Provide the (X, Y) coordinate of the cell's center where the given text is located.  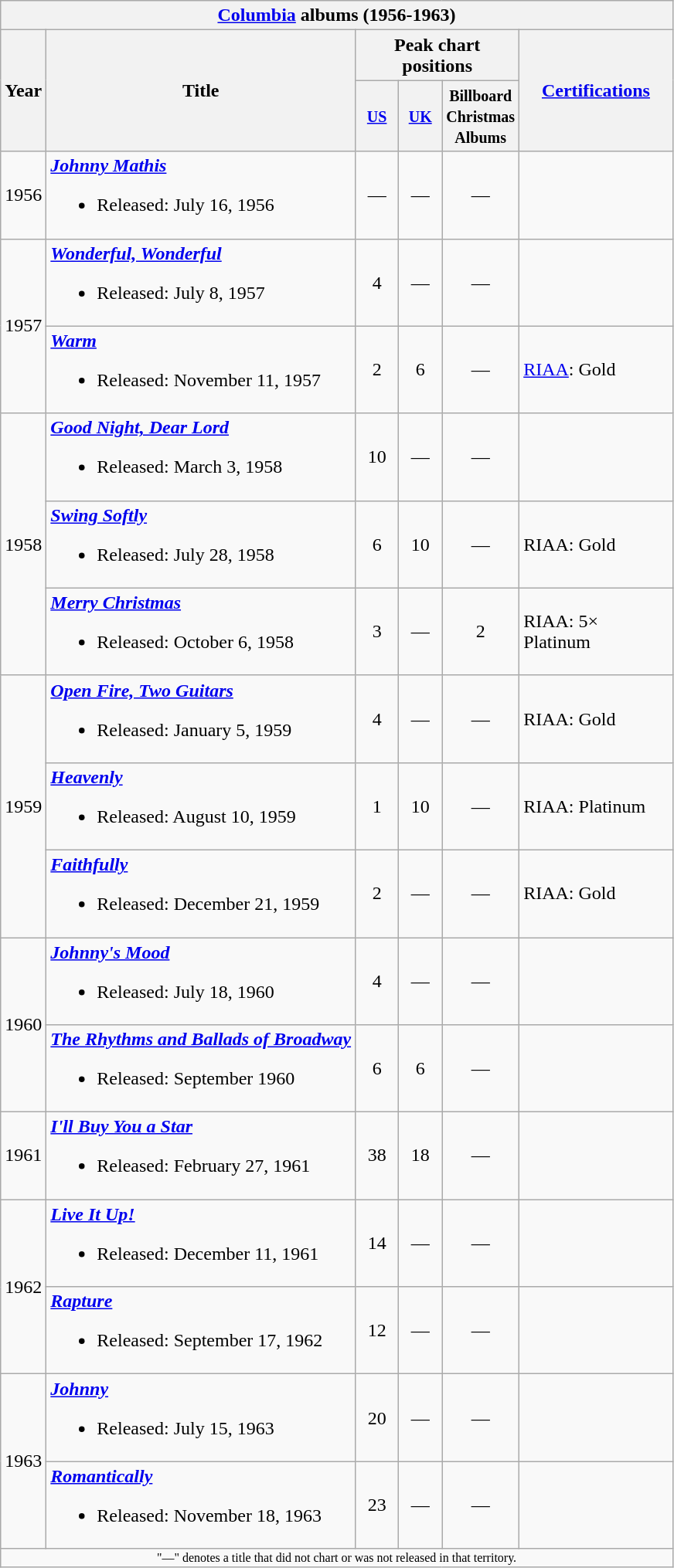
18 (420, 1156)
Johnny MathisReleased: July 16, 1956 (201, 195)
I'll Buy You a StarReleased: February 27, 1961 (201, 1156)
Wonderful, WonderfulReleased: July 8, 1957 (201, 283)
Good Night, Dear LordReleased: March 3, 1958 (201, 457)
14 (377, 1244)
Merry ChristmasReleased: October 6, 1958 (201, 632)
"—" denotes a title that did not chart or was not released in that territory. (337, 1558)
38 (377, 1156)
1962 (23, 1287)
RomanticallyReleased: November 18, 1963 (201, 1505)
The Rhythms and Ballads of BroadwayReleased: September 1960 (201, 1069)
1959 (23, 806)
HeavenlyReleased: August 10, 1959 (201, 806)
23 (377, 1505)
RaptureReleased: September 17, 1962 (201, 1330)
20 (377, 1418)
Year (23, 91)
Peak chart positions (437, 56)
Open Fire, Two GuitarsReleased: January 5, 1959 (201, 718)
UK (420, 116)
1960 (23, 1025)
Title (201, 91)
Live It Up!Released: December 11, 1961 (201, 1244)
Certifications (597, 91)
12 (377, 1330)
JohnnyReleased: July 15, 1963 (201, 1418)
RIAA: Platinum (597, 806)
Johnny's MoodReleased: July 18, 1960 (201, 981)
1963 (23, 1461)
1956 (23, 195)
1 (377, 806)
US (377, 116)
1957 (23, 326)
1961 (23, 1156)
FaithfullyReleased: December 21, 1959 (201, 893)
3 (377, 632)
Columbia albums (1956-1963) (337, 15)
WarmReleased: November 11, 1957 (201, 369)
1958 (23, 544)
RIAA: 5× Platinum (597, 632)
Swing SoftlyReleased: July 28, 1958 (201, 544)
Billboard Christmas Albums (481, 116)
